Provide the (x, y) coordinate of the cell's center where the given text is located.  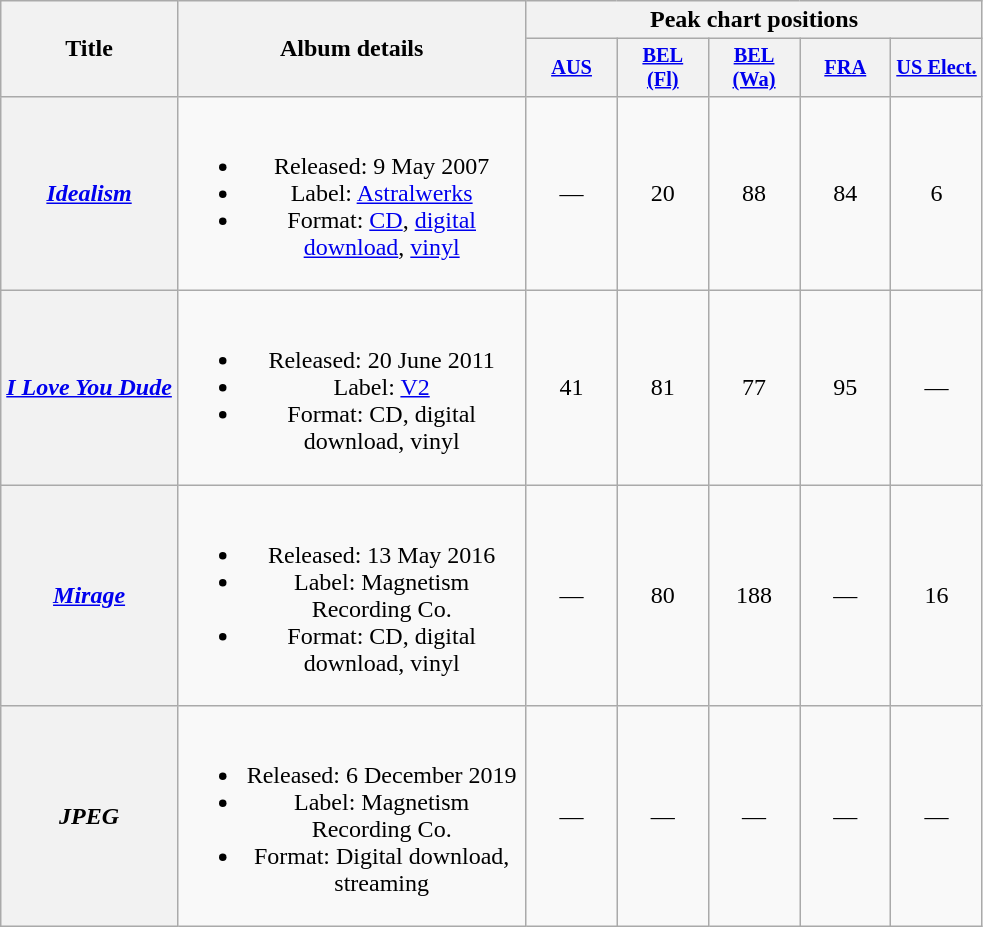
16 (936, 596)
88 (754, 193)
BEL(Wa) (754, 68)
FRA (846, 68)
77 (754, 388)
84 (846, 193)
95 (846, 388)
Album details (352, 49)
JPEG (90, 816)
Peak chart positions (754, 20)
AUS (572, 68)
Mirage (90, 596)
Released: 6 December 2019Label: Magnetism Recording Co.Format: Digital download, streaming (352, 816)
Released: 13 May 2016Label: Magnetism Recording Co.Format: CD, digital download, vinyl (352, 596)
Idealism (90, 193)
188 (754, 596)
BEL(Fl) (662, 68)
Released: 9 May 2007Label: AstralwerksFormat: CD, digital download, vinyl (352, 193)
20 (662, 193)
US Elect. (936, 68)
80 (662, 596)
Title (90, 49)
41 (572, 388)
I Love You Dude (90, 388)
6 (936, 193)
81 (662, 388)
Released: 20 June 2011Label: V2Format: CD, digital download, vinyl (352, 388)
